Scan for the cell matching the given text and deliver its (x, y) coordinate at center. 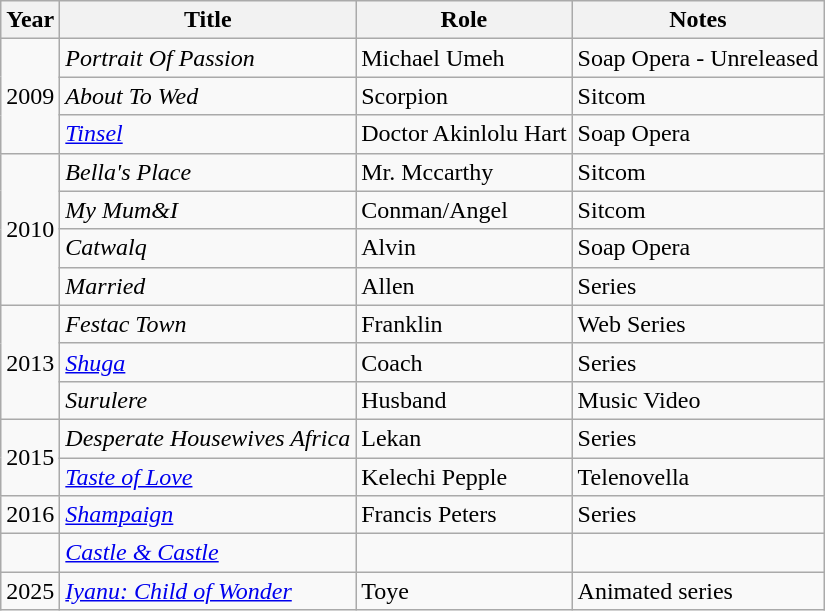
Kelechi Pepple (464, 477)
2025 (30, 591)
Michael Umeh (464, 58)
Notes (698, 20)
About To Wed (208, 96)
Music Video (698, 400)
Allen (464, 286)
Francis Peters (464, 515)
Doctor Akinlolu Hart (464, 134)
Toye (464, 591)
Taste of Love (208, 477)
Desperate Housewives Africa (208, 438)
Soap Opera - Unreleased (698, 58)
Mr. Mccarthy (464, 172)
Husband (464, 400)
My Mum&I (208, 210)
Catwalq (208, 248)
Coach (464, 362)
Animated series (698, 591)
Web Series (698, 324)
Franklin (464, 324)
2010 (30, 229)
Married (208, 286)
2016 (30, 515)
Portrait Of Passion (208, 58)
Surulere (208, 400)
Castle & Castle (208, 553)
Shuga (208, 362)
Title (208, 20)
Tinsel (208, 134)
Conman/Angel (464, 210)
Year (30, 20)
2015 (30, 457)
Lekan (464, 438)
Role (464, 20)
Scorpion (464, 96)
2009 (30, 96)
Festac Town (208, 324)
Bella's Place (208, 172)
Telenovella (698, 477)
Shampaign (208, 515)
Iyanu: Child of Wonder (208, 591)
Alvin (464, 248)
2013 (30, 362)
